Find where the given text appears and provide that cell's center as (X, Y) coordinate. 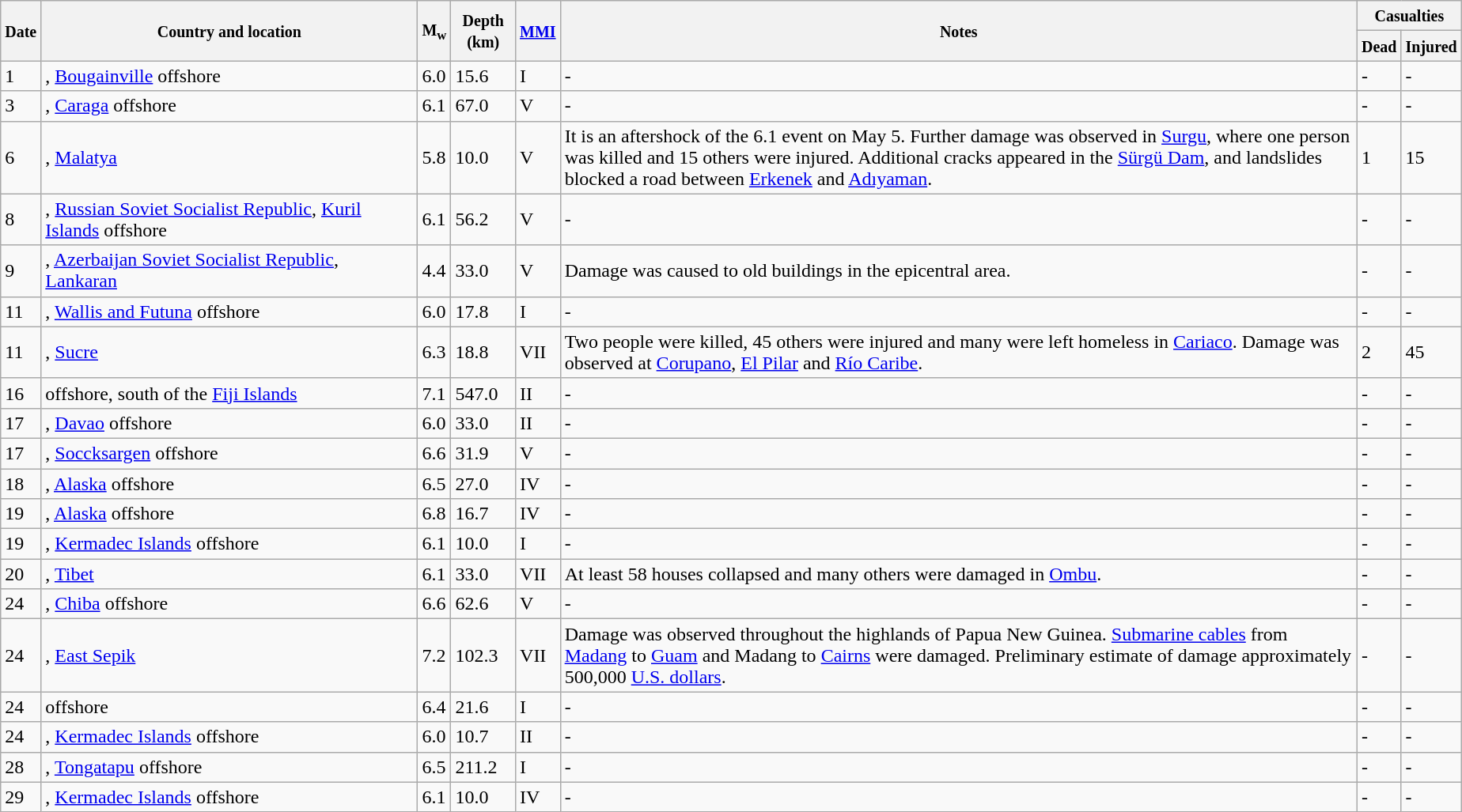
, Caraga offshore (229, 106)
16.7 (483, 514)
, Azerbaijan Soviet Socialist Republic, Lankaran (229, 270)
27.0 (483, 483)
6.3 (434, 353)
20 (21, 574)
17.8 (483, 312)
15.6 (483, 76)
Damage was caused to old buildings in the epicentral area. (959, 270)
, Tongatapu offshore (229, 767)
3 (21, 106)
28 (21, 767)
, Chiba offshore (229, 604)
, Davao offshore (229, 423)
7.1 (434, 393)
Depth (km) (483, 31)
, Wallis and Futuna offshore (229, 312)
offshore (229, 707)
4.4 (434, 270)
45 (1431, 353)
29 (21, 797)
18 (21, 483)
8 (21, 220)
, Soccksargen offshore (229, 453)
2 (1379, 353)
31.9 (483, 453)
62.6 (483, 604)
Mw (434, 31)
67.0 (483, 106)
6.4 (434, 707)
10.7 (483, 737)
Dead (1379, 46)
, Russian Soviet Socialist Republic, Kuril Islands offshore (229, 220)
56.2 (483, 220)
547.0 (483, 393)
7.2 (434, 655)
16 (21, 393)
6 (21, 157)
, East Sepik (229, 655)
MMI (538, 31)
At least 58 houses collapsed and many others were damaged in Ombu. (959, 574)
Casualties (1409, 16)
5.8 (434, 157)
, Sucre (229, 353)
, Tibet (229, 574)
, Bougainville offshore (229, 76)
offshore, south of the Fiji Islands (229, 393)
Two people were killed, 45 others were injured and many were left homeless in Cariaco. Damage was observed at Corupano, El Pilar and Río Caribe. (959, 353)
102.3 (483, 655)
211.2 (483, 767)
Country and location (229, 31)
21.6 (483, 707)
Date (21, 31)
18.8 (483, 353)
Notes (959, 31)
9 (21, 270)
Injured (1431, 46)
6.8 (434, 514)
15 (1431, 157)
, Malatya (229, 157)
